For the text-containing cell, return its midpoint in (X, Y) coordinate format. 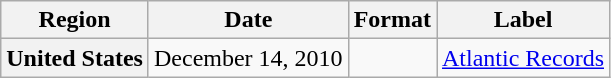
Region (75, 20)
Atlantic Records (522, 58)
December 14, 2010 (248, 58)
Date (248, 20)
Label (522, 20)
United States (75, 58)
Format (392, 20)
